Find where the given text appears and provide that cell's center as [X, Y] coordinate. 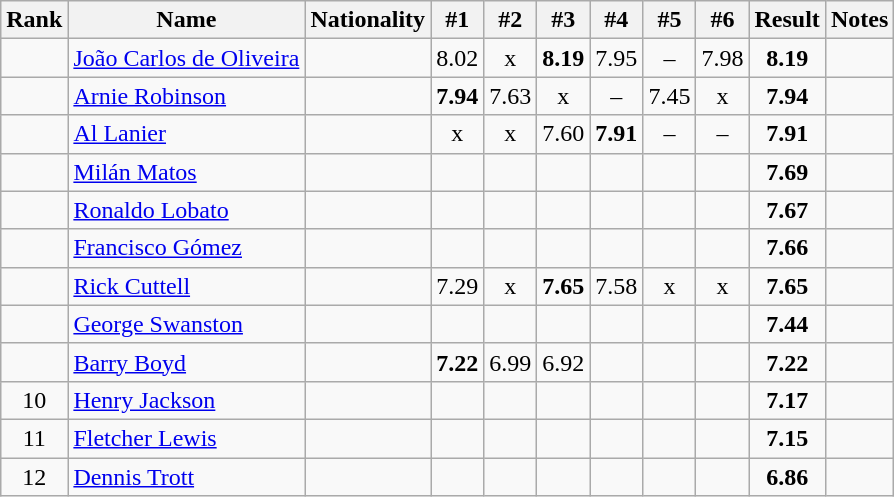
#5 [670, 20]
#3 [564, 20]
Barry Boyd [186, 362]
#4 [616, 20]
7.95 [616, 58]
Rick Cuttell [186, 286]
Henry Jackson [186, 400]
7.29 [458, 286]
7.67 [787, 210]
7.98 [722, 58]
Result [787, 20]
Milán Matos [186, 172]
6.92 [564, 362]
Al Lanier [186, 134]
11 [34, 438]
8.02 [458, 58]
7.44 [787, 324]
Notes [859, 20]
7.63 [510, 96]
Dennis Trott [186, 477]
7.15 [787, 438]
Nationality [368, 20]
#6 [722, 20]
7.60 [564, 134]
7.45 [670, 96]
6.99 [510, 362]
João Carlos de Oliveira [186, 58]
7.66 [787, 248]
7.17 [787, 400]
Fletcher Lewis [186, 438]
10 [34, 400]
6.86 [787, 477]
#2 [510, 20]
7.69 [787, 172]
Name [186, 20]
#1 [458, 20]
Arnie Robinson [186, 96]
George Swanston [186, 324]
Rank [34, 20]
7.58 [616, 286]
Ronaldo Lobato [186, 210]
12 [34, 477]
Francisco Gómez [186, 248]
